Find where the given text appears and provide that cell's center as (x, y) coordinate. 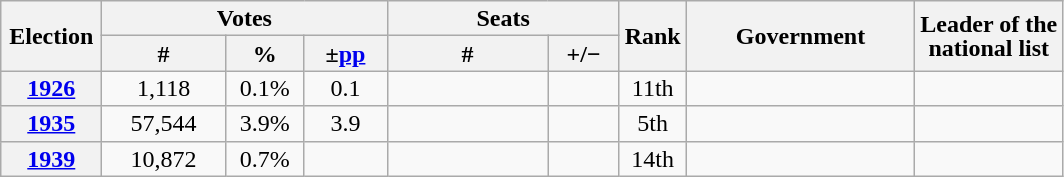
0.7% (264, 158)
0.1% (264, 88)
Leader of thenational list (989, 36)
±pp (346, 54)
1,118 (164, 88)
1935 (52, 124)
1926 (52, 88)
3.9% (264, 124)
+/− (584, 54)
11th (652, 88)
Election (52, 36)
10,872 (164, 158)
14th (652, 158)
Rank (652, 36)
Government (800, 36)
57,544 (164, 124)
Seats (503, 18)
% (264, 54)
0.1 (346, 88)
1939 (52, 158)
5th (652, 124)
Votes (244, 18)
3.9 (346, 124)
